Provide the [x, y] coordinate of the cell's center where the given text is located.  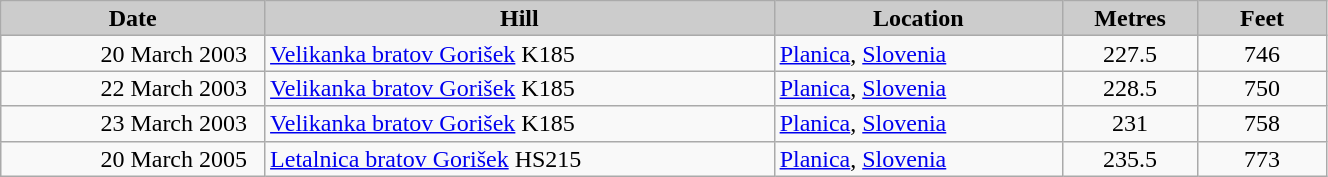
Location [918, 18]
22 March 2003 [133, 88]
20 March 2005 [133, 158]
Letalnica bratov Gorišek HS215 [520, 158]
746 [1262, 54]
750 [1262, 88]
228.5 [1130, 88]
Feet [1262, 18]
231 [1130, 124]
235.5 [1130, 158]
Hill [520, 18]
773 [1262, 158]
227.5 [1130, 54]
23 March 2003 [133, 124]
Date [133, 18]
758 [1262, 124]
20 March 2003 [133, 54]
Metres [1130, 18]
